Determine the [x, y] coordinate at the center of the cell enclosing the given text.  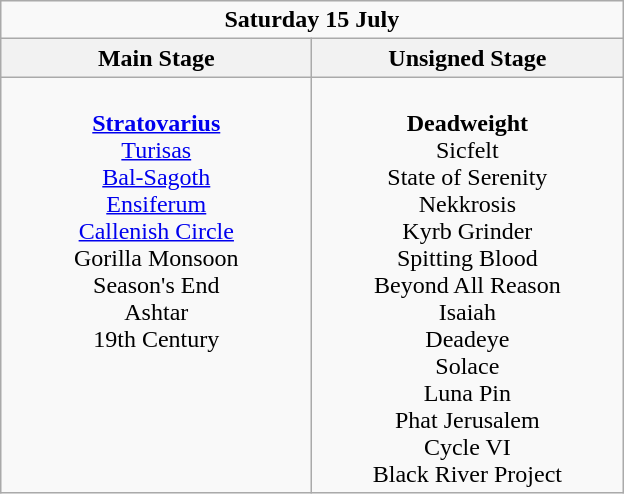
Stratovarius Turisas Bal-Sagoth Ensiferum Callenish Circle Gorilla Monsoon Season's End Ashtar 19th Century [156, 285]
Main Stage [156, 58]
Unsigned Stage [468, 58]
Saturday 15 July [312, 20]
